Locate the cell with the specified text and output its (x, y) center coordinate. 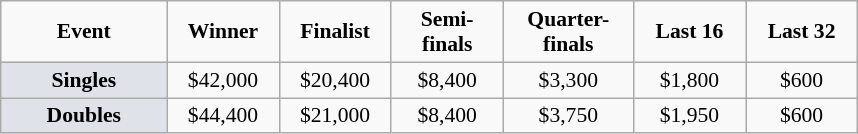
$3,750 (568, 116)
Semi-finals (447, 32)
Winner (223, 32)
Last 16 (689, 32)
Event (84, 32)
$44,400 (223, 116)
$3,300 (568, 80)
Quarter-finals (568, 32)
$20,400 (335, 80)
$1,800 (689, 80)
$21,000 (335, 116)
Doubles (84, 116)
$42,000 (223, 80)
Singles (84, 80)
$1,950 (689, 116)
Finalist (335, 32)
Last 32 (802, 32)
